Return (X, Y) of the center of cell containing provided text 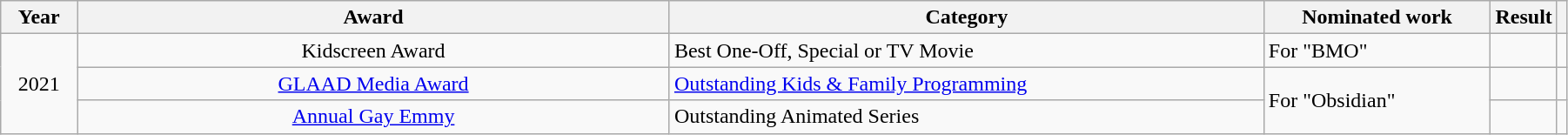
Award (374, 17)
Outstanding Animated Series (966, 117)
Outstanding Kids & Family Programming (966, 84)
For "Obsidian" (1377, 100)
Category (966, 17)
Kidscreen Award (374, 51)
Result (1524, 17)
Best One-Off, Special or TV Movie (966, 51)
GLAAD Media Award (374, 84)
Annual Gay Emmy (374, 117)
2021 (39, 84)
For "BMO" (1377, 51)
Year (39, 17)
Nominated work (1377, 17)
